Search for the cell housing the specified text and yield its [X, Y] center coordinate. 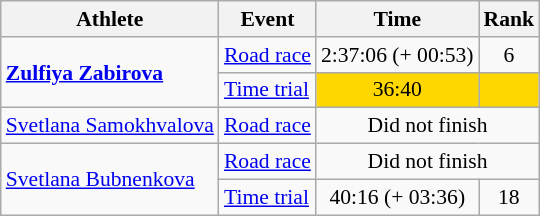
Rank [510, 19]
Athlete [110, 19]
6 [510, 55]
18 [510, 197]
Time [398, 19]
2:37:06 (+ 00:53) [398, 55]
Svetlana Samokhvalova [110, 126]
36:40 [398, 90]
Svetlana Bubnenkova [110, 180]
Zulfiya Zabirova [110, 72]
40:16 (+ 03:36) [398, 197]
Event [268, 19]
